Find where the given text appears and provide that cell's center as (x, y) coordinate. 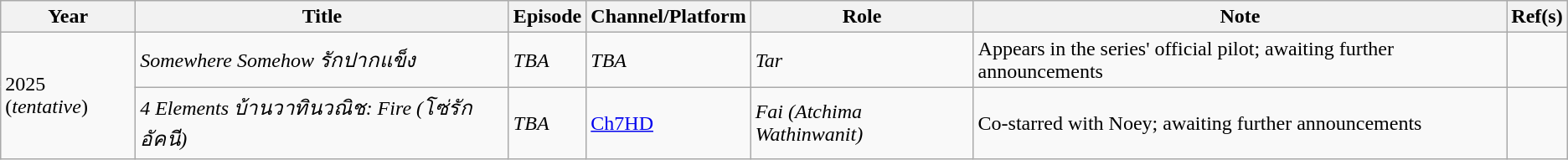
2025 (tentative) (69, 95)
Fai (Atchima Wathinwanit) (862, 123)
Appears in the series' official pilot; awaiting further announcements (1240, 60)
Tar (862, 60)
Title (322, 17)
Note (1240, 17)
Channel/Platform (668, 17)
Somewhere Somehow รักปากแข็ง (322, 60)
Year (69, 17)
Episode (547, 17)
Ch7HD (668, 123)
Ref(s) (1537, 17)
Role (862, 17)
Co-starred with Noey; awaiting further announcements (1240, 123)
4 Elements บ้านวาทินวณิช: Fire (โซ่รักอัคนี) (322, 123)
